Provide the (X, Y) coordinate of the cell's center where the given text is located.  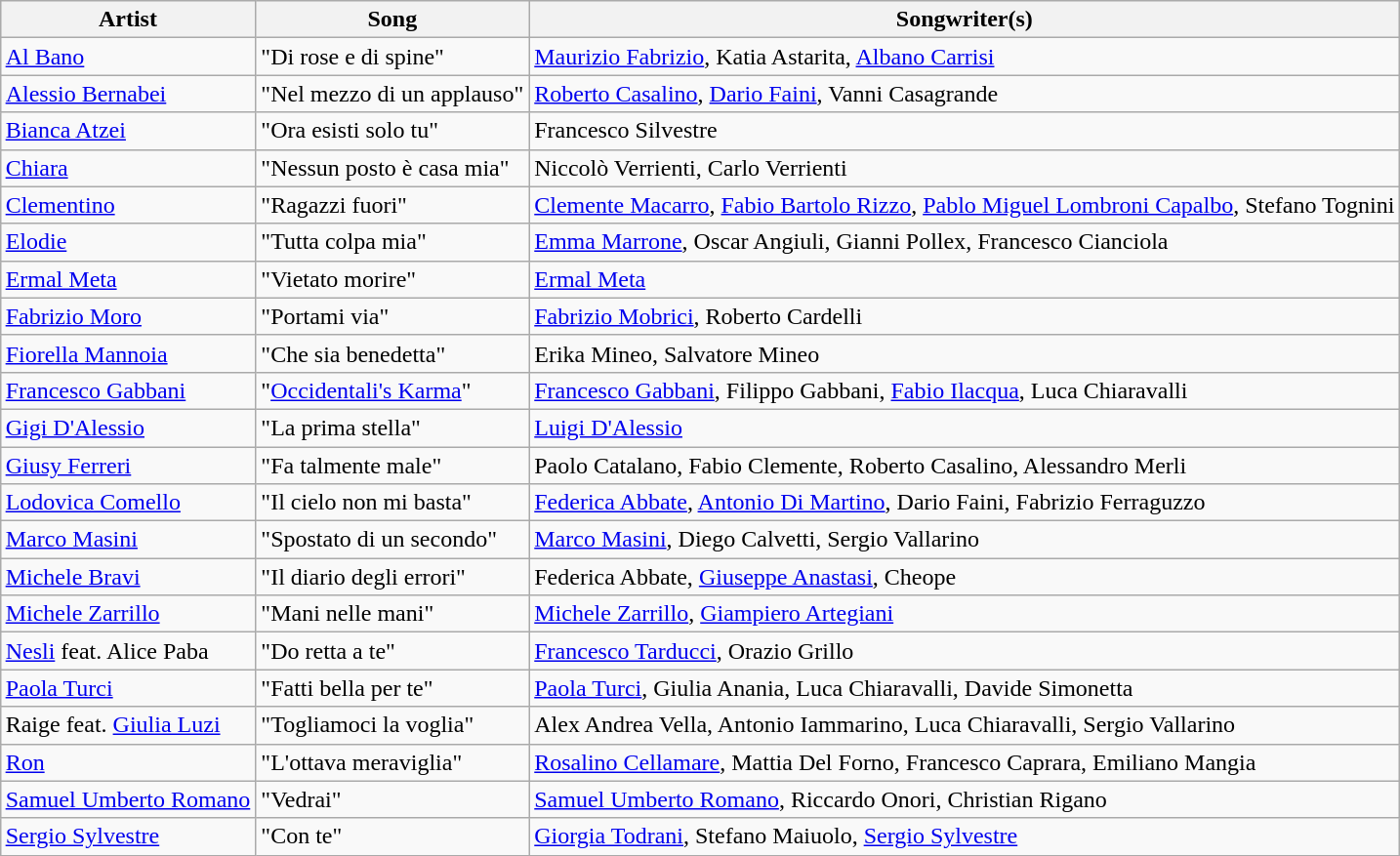
Michele Zarrillo (128, 614)
Alessio Bernabei (128, 94)
"Che sia benedetta" (392, 353)
Federica Abbate, Giuseppe Anastasi, Cheope (965, 577)
Gigi D'Alessio (128, 428)
"Il cielo non mi basta" (392, 503)
"Nel mezzo di un applauso" (392, 94)
Bianca Atzei (128, 131)
Michele Bravi (128, 577)
Sergio Sylvestre (128, 836)
"L'ottava meraviglia" (392, 762)
"Spostato di un secondo" (392, 540)
Fiorella Mannoia (128, 353)
Francesco Tarducci, Orazio Grillo (965, 651)
"Ora esisti solo tu" (392, 131)
Clementino (128, 205)
"Fatti bella per te" (392, 688)
"Mani nelle mani" (392, 614)
Giorgia Todrani, Stefano Maiuolo, Sergio Sylvestre (965, 836)
Fabrizio Moro (128, 316)
"Do retta a te" (392, 651)
Fabrizio Mobrici, Roberto Cardelli (965, 316)
Raige feat. Giulia Luzi (128, 725)
"Togliamoci la voglia" (392, 725)
Al Bano (128, 57)
Maurizio Fabrizio, Katia Astarita, Albano Carrisi (965, 57)
Paola Turci, Giulia Anania, Luca Chiaravalli, Davide Simonetta (965, 688)
"Vedrai" (392, 799)
Chiara (128, 168)
Francesco Silvestre (965, 131)
Ron (128, 762)
"Nessun posto è casa mia" (392, 168)
Lodovica Comello (128, 503)
Alex Andrea Vella, Antonio Iammarino, Luca Chiaravalli, Sergio Vallarino (965, 725)
"Ragazzi fuori" (392, 205)
Luigi D'Alessio (965, 428)
Marco Masini (128, 540)
Giusy Ferreri (128, 466)
Paolo Catalano, Fabio Clemente, Roberto Casalino, Alessandro Merli (965, 466)
Samuel Umberto Romano (128, 799)
"Fa talmente male" (392, 466)
"Portami via" (392, 316)
"Tutta colpa mia" (392, 242)
Niccolò Verrienti, Carlo Verrienti (965, 168)
Roberto Casalino, Dario Faini, Vanni Casagrande (965, 94)
Michele Zarrillo, Giampiero Artegiani (965, 614)
Paola Turci (128, 688)
"La prima stella" (392, 428)
Rosalino Cellamare, Mattia Del Forno, Francesco Caprara, Emiliano Mangia (965, 762)
"Di rose e di spine" (392, 57)
Song (392, 20)
"Con te" (392, 836)
Artist (128, 20)
Marco Masini, Diego Calvetti, Sergio Vallarino (965, 540)
Songwriter(s) (965, 20)
Erika Mineo, Salvatore Mineo (965, 353)
Nesli feat. Alice Paba (128, 651)
Samuel Umberto Romano, Riccardo Onori, Christian Rigano (965, 799)
"Il diario degli errori" (392, 577)
Federica Abbate, Antonio Di Martino, Dario Faini, Fabrizio Ferraguzzo (965, 503)
"Vietato morire" (392, 279)
"Occidentali's Karma" (392, 390)
Elodie (128, 242)
Francesco Gabbani (128, 390)
Emma Marrone, Oscar Angiuli, Gianni Pollex, Francesco Cianciola (965, 242)
Francesco Gabbani, Filippo Gabbani, Fabio Ilacqua, Luca Chiaravalli (965, 390)
Clemente Macarro, Fabio Bartolo Rizzo, Pablo Miguel Lombroni Capalbo, Stefano Tognini (965, 205)
